Detect which cell encompasses the target text, then output its [x, y] center coordinate. 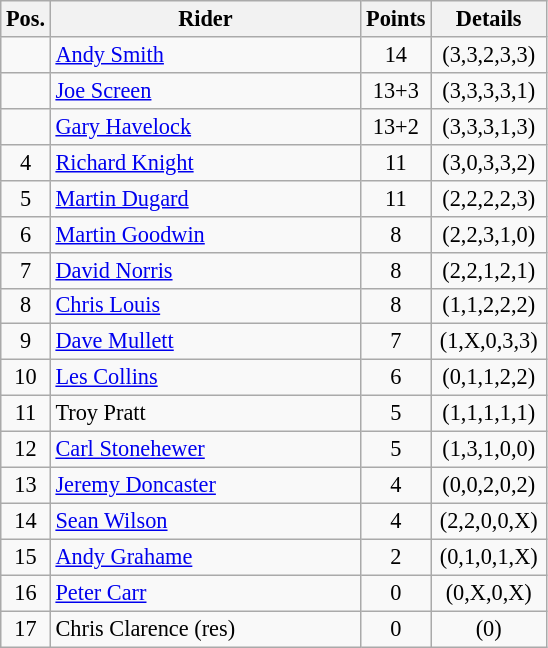
15 [26, 557]
Les Collins [205, 378]
Points [396, 19]
Martin Goodwin [205, 234]
(2,2,2,2,3) [488, 198]
Peter Carr [205, 593]
Pos. [26, 19]
Joe Screen [205, 90]
(2,2,1,2,1) [488, 270]
Sean Wilson [205, 521]
Details [488, 19]
10 [26, 378]
Jeremy Doncaster [205, 485]
Carl Stonehewer [205, 450]
13+2 [396, 126]
16 [26, 593]
17 [26, 629]
Rider [205, 19]
(0,1,0,1,X) [488, 557]
Andy Smith [205, 55]
(2,2,3,1,0) [488, 234]
9 [26, 342]
(1,1,1,1,1) [488, 414]
(0,1,1,2,2) [488, 378]
(1,X,0,3,3) [488, 342]
David Norris [205, 270]
Martin Dugard [205, 198]
2 [396, 557]
(3,3,3,3,1) [488, 90]
Gary Havelock [205, 126]
(2,2,0,0,X) [488, 521]
(0,X,0,X) [488, 593]
(1,3,1,0,0) [488, 450]
Chris Clarence (res) [205, 629]
(0,0,2,0,2) [488, 485]
(0) [488, 629]
Andy Grahame [205, 557]
(3,3,2,3,3) [488, 55]
(3,3,3,1,3) [488, 126]
(3,0,3,3,2) [488, 162]
(1,1,2,2,2) [488, 306]
Richard Knight [205, 162]
Chris Louis [205, 306]
13 [26, 485]
Troy Pratt [205, 414]
13+3 [396, 90]
Dave Mullett [205, 342]
12 [26, 450]
